Determine the (X, Y) coordinate at the center of the cell enclosing the given text.  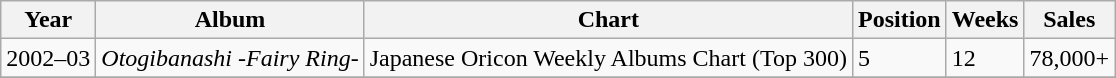
Weeks (985, 20)
Japanese Oricon Weekly Albums Chart (Top 300) (608, 58)
Sales (1070, 20)
Chart (608, 20)
5 (899, 58)
Otogibanashi -Fairy Ring- (230, 58)
Position (899, 20)
2002–03 (48, 58)
12 (985, 58)
Year (48, 20)
78,000+ (1070, 58)
Album (230, 20)
